Return (x, y) of the center of cell containing provided text 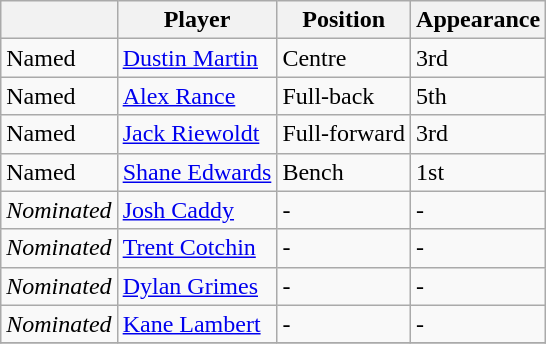
Alex Rance (197, 96)
Shane Edwards (197, 172)
1st (478, 172)
Dustin Martin (197, 58)
5th (478, 96)
Dylan Grimes (197, 286)
Josh Caddy (197, 210)
Kane Lambert (197, 324)
Centre (344, 58)
Bench (344, 172)
Full-forward (344, 134)
Trent Cotchin (197, 248)
Full-back (344, 96)
Position (344, 20)
Player (197, 20)
Jack Riewoldt (197, 134)
Appearance (478, 20)
